Scan for the cell matching the given text and deliver its (x, y) coordinate at center. 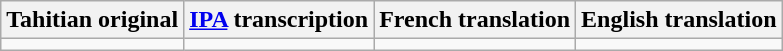
Tahitian original (92, 20)
English translation (679, 20)
IPA transcription (279, 20)
French translation (475, 20)
